Search for the cell housing the specified text and yield its [X, Y] center coordinate. 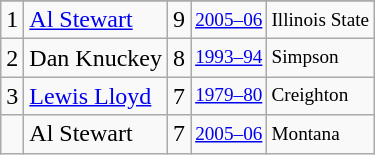
1979–80 [229, 96]
Creighton [320, 96]
2 [12, 58]
Illinois State [320, 20]
Dan Knuckey [96, 58]
1 [12, 20]
1993–94 [229, 58]
Montana [320, 134]
3 [12, 96]
9 [180, 20]
8 [180, 58]
Lewis Lloyd [96, 96]
Simpson [320, 58]
